Determine the [X, Y] coordinate at the center of the cell enclosing the given text.  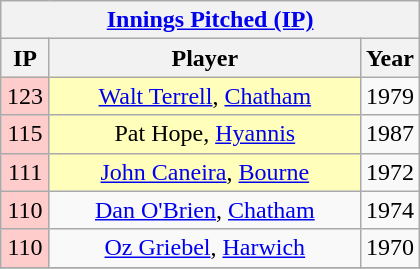
Pat Hope, Hyannis [204, 134]
Player [204, 58]
111 [26, 172]
1970 [390, 248]
1972 [390, 172]
1987 [390, 134]
115 [26, 134]
1979 [390, 96]
Dan O'Brien, Chatham [204, 210]
1974 [390, 210]
Innings Pitched (IP) [210, 20]
Walt Terrell, Chatham [204, 96]
John Caneira, Bourne [204, 172]
Year [390, 58]
IP [26, 58]
123 [26, 96]
Oz Griebel, Harwich [204, 248]
